Find where the given text appears and provide that cell's center as [x, y] coordinate. 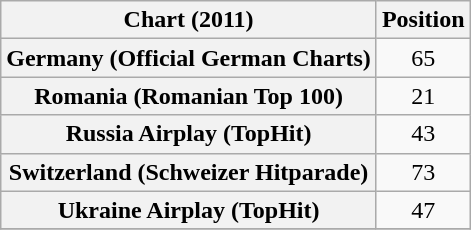
73 [423, 172]
Switzerland (Schweizer Hitparade) [189, 172]
Chart (2011) [189, 20]
Russia Airplay (TopHit) [189, 134]
Germany (Official German Charts) [189, 58]
21 [423, 96]
Position [423, 20]
47 [423, 210]
43 [423, 134]
Ukraine Airplay (TopHit) [189, 210]
Romania (Romanian Top 100) [189, 96]
65 [423, 58]
